Scan for the cell matching the given text and deliver its [x, y] coordinate at center. 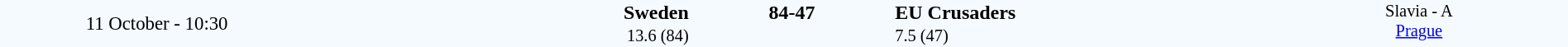
13.6 (84) [501, 36]
Slavia - A Prague [1419, 23]
Sweden [501, 12]
11 October - 10:30 [157, 23]
EU Crusaders [1082, 12]
7.5 (47) [1082, 36]
84-47 [791, 12]
